Determine the [x, y] coordinate at the center of the cell enclosing the given text.  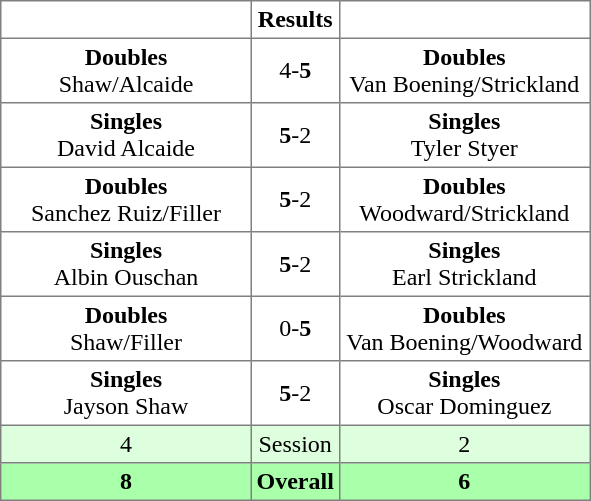
Results [295, 20]
4 [126, 444]
DoublesShaw/Alcaide [126, 70]
SinglesTyler Styer [464, 135]
DoublesShaw/Filler [126, 328]
SinglesEarl Strickland [464, 264]
SinglesDavid Alcaide [126, 135]
8 [126, 482]
0-5 [295, 328]
SinglesJayson Shaw [126, 393]
SinglesOscar Dominguez [464, 393]
DoublesSanchez Ruiz/Filler [126, 199]
Overall [295, 482]
4-5 [295, 70]
Session [295, 444]
2 [464, 444]
DoublesWoodward/Strickland [464, 199]
DoublesVan Boening/Strickland [464, 70]
6 [464, 482]
DoublesVan Boening/Woodward [464, 328]
SinglesAlbin Ouschan [126, 264]
